Find where the given text appears and provide that cell's center as (X, Y) coordinate. 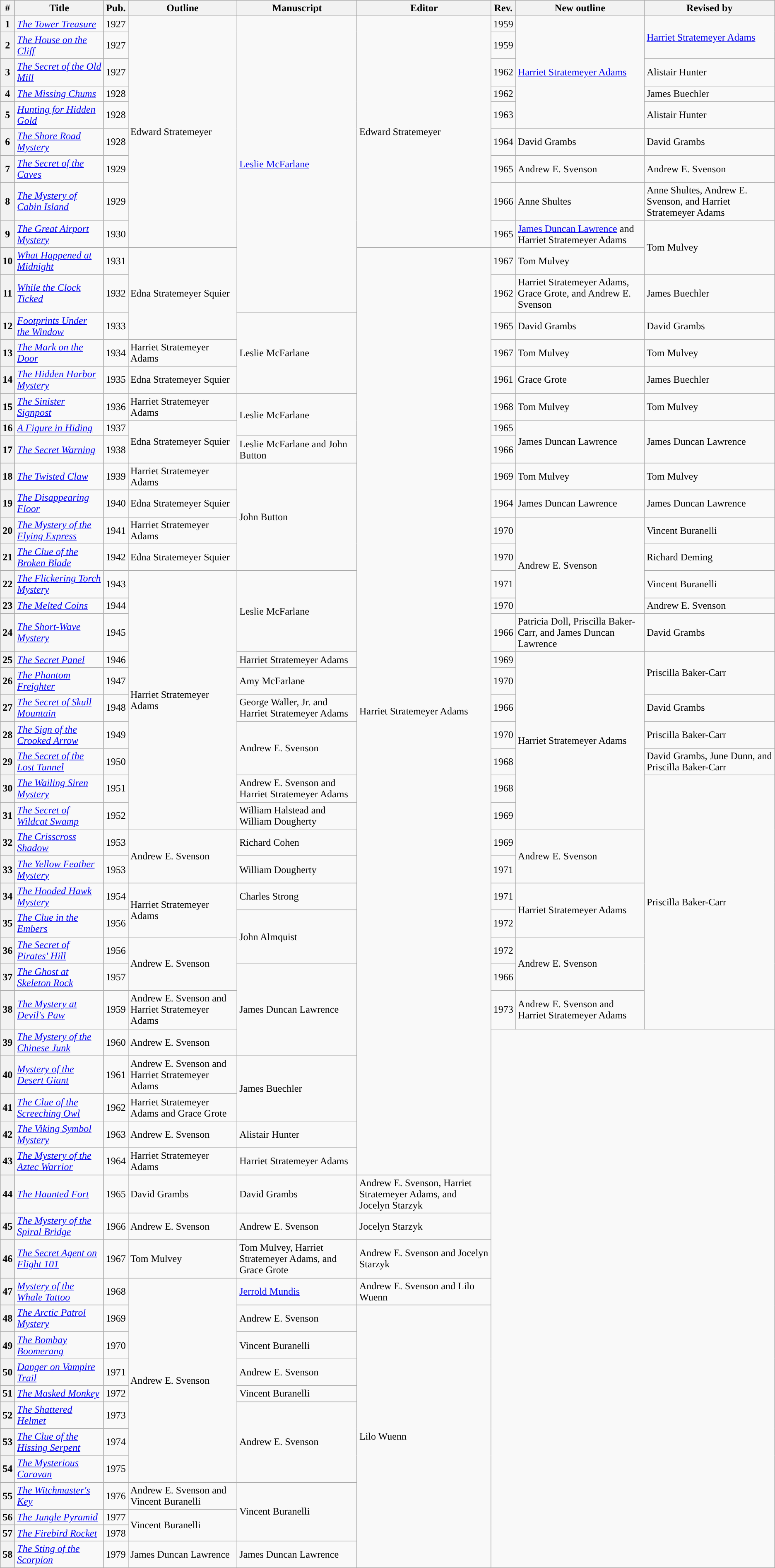
1941 (116, 530)
The Melted Coins (59, 605)
David Grambs, June Dunn, and Priscilla Baker-Carr (710, 762)
The Secret Agent on Flight 101 (59, 1259)
The Shore Road Mystery (59, 142)
49 (7, 1345)
Revised by (710, 8)
23 (7, 605)
1942 (116, 557)
13 (7, 353)
The Clue of the Broken Blade (59, 557)
46 (7, 1259)
Hunting for Hidden Gold (59, 115)
Anne Shultes (580, 201)
The Jungle Pyramid (59, 1517)
1957 (116, 977)
1954 (116, 896)
58 (7, 1554)
Richard Cohen (297, 842)
The Great Airport Mystery (59, 234)
22 (7, 584)
15 (7, 407)
The Sting of the Scorpion (59, 1554)
Title (59, 8)
18 (7, 476)
1945 (116, 632)
1935 (116, 380)
1974 (116, 1442)
Editor (424, 8)
41 (7, 1107)
26 (7, 681)
1940 (116, 504)
Richard Deming (710, 557)
The Firebird Rocket (59, 1533)
3 (7, 72)
Lilo Wuenn (424, 1436)
The Secret of the Old Mill (59, 72)
Patricia Doll, Priscilla Baker-Carr, and James Duncan Lawrence (580, 632)
The Missing Chums (59, 94)
Harriet Stratemeyer Adams and Grace Grote (182, 1107)
25 (7, 659)
The Twisted Claw (59, 476)
Andrew E. Svenson, Harriet Stratemeyer Adams, and Jocelyn Starzyk (424, 1194)
John Almquist (297, 937)
5 (7, 115)
19 (7, 504)
The Mysterious Caravan (59, 1469)
Mystery of the Whale Tattoo (59, 1291)
The Yellow Feather Mystery (59, 870)
38 (7, 1010)
The Secret of the Lost Tunnel (59, 762)
The Mystery of the Chinese Junk (59, 1042)
The House on the Cliff (59, 46)
Mystery of the Desert Giant (59, 1075)
The Ghost at Skeleton Rock (59, 977)
The Wailing Siren Mystery (59, 789)
Andrew E. Svenson and Lilo Wuenn (424, 1291)
The Phantom Freighter (59, 681)
1937 (116, 428)
1978 (116, 1533)
21 (7, 557)
1934 (116, 353)
1975 (116, 1469)
The Short-Wave Mystery (59, 632)
56 (7, 1517)
47 (7, 1291)
57 (7, 1533)
1952 (116, 816)
20 (7, 530)
Charles Strong (297, 896)
1944 (116, 605)
29 (7, 762)
28 (7, 735)
1977 (116, 1517)
24 (7, 632)
The Crisscross Shadow (59, 842)
The Bombay Boomerang (59, 1345)
Jerrold Mundis (297, 1291)
4 (7, 94)
1976 (116, 1496)
44 (7, 1194)
The Sign of the Crooked Arrow (59, 735)
52 (7, 1415)
The Mystery of the Spiral Bridge (59, 1227)
The Sinister Signpost (59, 407)
The Mark on the Door (59, 353)
Amy McFarlane (297, 681)
A Figure in Hiding (59, 428)
1933 (116, 326)
51 (7, 1394)
55 (7, 1496)
Rev. (503, 8)
39 (7, 1042)
1931 (116, 261)
Danger on Vampire Trail (59, 1373)
1950 (116, 762)
The Flickering Torch Mystery (59, 584)
Jocelyn Starzyk (424, 1227)
50 (7, 1373)
14 (7, 380)
Footprints Under the Window (59, 326)
Leslie McFarlane and John Button (297, 450)
30 (7, 789)
31 (7, 816)
New outline (580, 8)
7 (7, 169)
1936 (116, 407)
1979 (116, 1554)
11 (7, 293)
The Witchmaster's Key (59, 1496)
8 (7, 201)
16 (7, 428)
42 (7, 1134)
William Dougherty (297, 870)
The Mystery at Devil's Paw (59, 1010)
1946 (116, 659)
Harriet Stratemeyer Adams, Grace Grote, and Andrew E. Svenson (580, 293)
2 (7, 46)
17 (7, 450)
The Mystery of the Aztec Warrior (59, 1161)
Tom Mulvey, Harriet Stratemeyer Adams, and Grace Grote (297, 1259)
The Secret Warning (59, 450)
What Happened at Midnight (59, 261)
The Viking Symbol Mystery (59, 1134)
The Secret Panel (59, 659)
The Secret of Pirates' Hill (59, 950)
The Shattered Helmet (59, 1415)
1 (7, 24)
The Hooded Hawk Mystery (59, 896)
1947 (116, 681)
While the Clock Ticked (59, 293)
34 (7, 896)
Outline (182, 8)
32 (7, 842)
Grace Grote (580, 380)
27 (7, 707)
John Button (297, 517)
33 (7, 870)
The Secret of the Caves (59, 169)
45 (7, 1227)
Pub. (116, 8)
54 (7, 1469)
The Mystery of Cabin Island (59, 201)
Andrew E. Svenson and Vincent Buranelli (182, 1496)
The Clue in the Embers (59, 924)
1960 (116, 1042)
40 (7, 1075)
James Duncan Lawrence and Harriet Stratemeyer Adams (580, 234)
William Halstead and William Dougherty (297, 816)
George Waller, Jr. and Harriet Stratemeyer Adams (297, 707)
The Arctic Patrol Mystery (59, 1319)
The Clue of the Hissing Serpent (59, 1442)
6 (7, 142)
The Mystery of the Flying Express (59, 530)
The Masked Monkey (59, 1394)
1938 (116, 450)
# (7, 8)
1930 (116, 234)
37 (7, 977)
The Hidden Harbor Mystery (59, 380)
The Haunted Fort (59, 1194)
12 (7, 326)
The Disappearing Floor (59, 504)
Andrew E. Svenson and Jocelyn Starzyk (424, 1259)
36 (7, 950)
The Tower Treasure (59, 24)
1943 (116, 584)
10 (7, 261)
The Secret of Wildcat Swamp (59, 816)
1949 (116, 735)
1948 (116, 707)
9 (7, 234)
Manuscript (297, 8)
48 (7, 1319)
53 (7, 1442)
The Clue of the Screeching Owl (59, 1107)
1951 (116, 789)
43 (7, 1161)
35 (7, 924)
The Secret of Skull Mountain (59, 707)
Anne Shultes, Andrew E. Svenson, and Harriet Stratemeyer Adams (710, 201)
1932 (116, 293)
1939 (116, 476)
